Pinpoint the cell where the given text exists, returning its [x, y] midpoint coordinate. 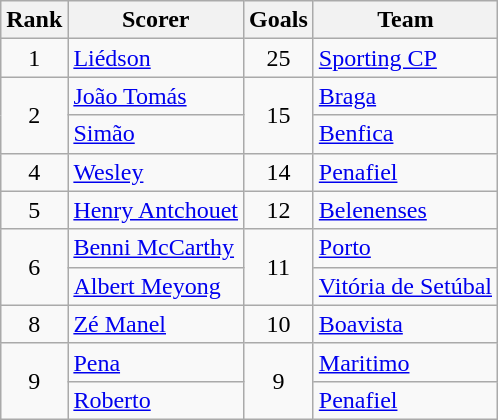
8 [34, 324]
João Tomás [156, 96]
Simão [156, 134]
11 [279, 267]
Liédson [156, 58]
10 [279, 324]
Maritimo [405, 362]
4 [34, 172]
Pena [156, 362]
1 [34, 58]
Goals [279, 20]
15 [279, 115]
Sporting CP [405, 58]
6 [34, 267]
Albert Meyong [156, 286]
Porto [405, 248]
Team [405, 20]
Rank [34, 20]
Benni McCarthy [156, 248]
Belenenses [405, 210]
Boavista [405, 324]
Vitória de Setúbal [405, 286]
5 [34, 210]
Wesley [156, 172]
25 [279, 58]
Scorer [156, 20]
12 [279, 210]
2 [34, 115]
Benfica [405, 134]
14 [279, 172]
Henry Antchouet [156, 210]
Zé Manel [156, 324]
Roberto [156, 400]
Braga [405, 96]
